Scan for the cell matching the given text and deliver its [x, y] coordinate at center. 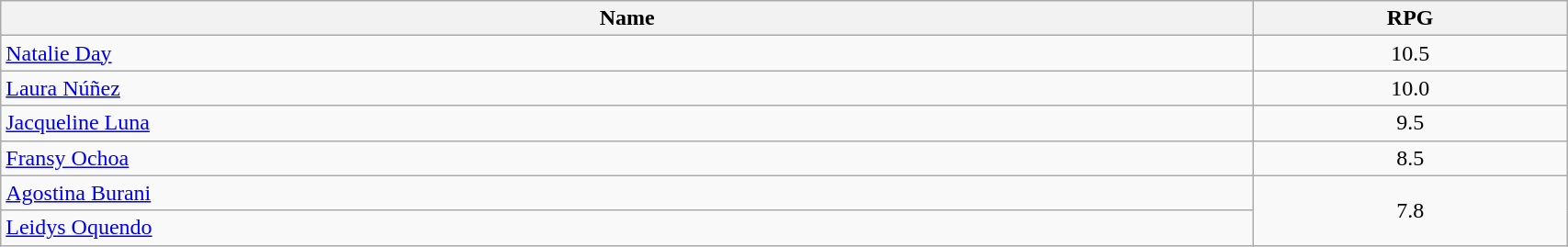
Name [627, 18]
10.5 [1411, 53]
Agostina Burani [627, 193]
Laura Núñez [627, 88]
7.8 [1411, 210]
RPG [1411, 18]
Fransy Ochoa [627, 158]
Leidys Oquendo [627, 228]
Natalie Day [627, 53]
10.0 [1411, 88]
8.5 [1411, 158]
9.5 [1411, 123]
Jacqueline Luna [627, 123]
